Return [X, Y] of the center of cell containing provided text 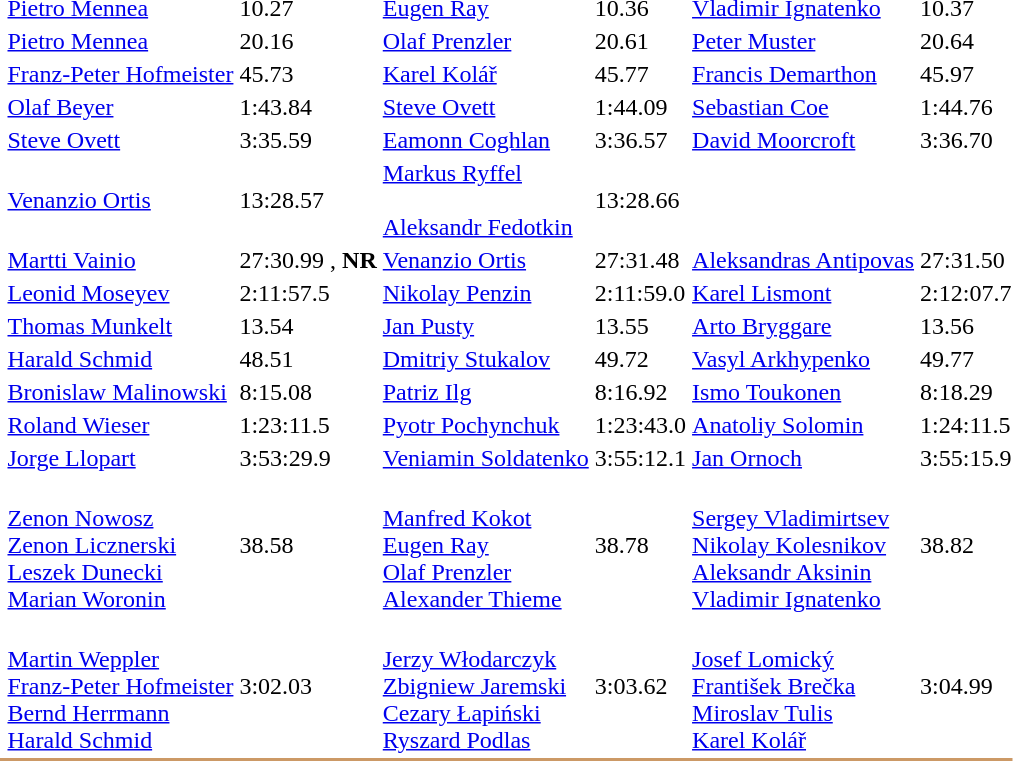
27:31.48 [640, 260]
Roland Wieser [120, 425]
48.51 [308, 359]
1:24:11.5 [966, 425]
Karel Kolář [486, 74]
Jerzy Włodarczyk Zbigniew Jaremski Cezary Łapiński Ryszard Podlas [486, 686]
3:03.62 [640, 686]
Sebastian Coe [804, 107]
Olaf Prenzler [486, 41]
13.55 [640, 326]
13:28.66 [640, 200]
3:36.70 [966, 140]
Martin Weppler Franz-Peter Hofmeister Bernd Herrmann Harald Schmid [120, 686]
Aleksandras Antipovas [804, 260]
8:18.29 [966, 392]
Markus RyffelAleksandr Fedotkin [486, 200]
3:53:29.9 [308, 458]
13.56 [966, 326]
13.54 [308, 326]
3:55:12.1 [640, 458]
2:11:57.5 [308, 293]
1:23:11.5 [308, 425]
Vasyl Arkhypenko [804, 359]
Karel Lismont [804, 293]
Francis Demarthon [804, 74]
Harald Schmid [120, 359]
38.82 [966, 545]
38.58 [308, 545]
3:36.57 [640, 140]
Veniamin Soldatenko [486, 458]
45.97 [966, 74]
8:16.92 [640, 392]
Ismo Toukonen [804, 392]
27:31.50 [966, 260]
1:23:43.0 [640, 425]
Sergey Vladimirtsev Nikolay Kolesnikov Aleksandr Aksinin Vladimir Ignatenko [804, 545]
Peter Muster [804, 41]
1:44.76 [966, 107]
Martti Vainio [120, 260]
20.16 [308, 41]
20.64 [966, 41]
1:43.84 [308, 107]
Jan Ornoch [804, 458]
Manfred Kokot Eugen Ray Olaf Prenzler Alexander Thieme [486, 545]
Olaf Beyer [120, 107]
2:12:07.7 [966, 293]
2:11:59.0 [640, 293]
Pyotr Pochynchuk [486, 425]
3:02.03 [308, 686]
8:15.08 [308, 392]
Nikolay Penzin [486, 293]
David Moorcroft [804, 140]
Dmitriy Stukalov [486, 359]
Jan Pusty [486, 326]
Bronislaw Malinowski [120, 392]
38.78 [640, 545]
Pietro Mennea [120, 41]
Jorge Llopart [120, 458]
3:55:15.9 [966, 458]
Thomas Munkelt [120, 326]
3:35.59 [308, 140]
Josef Lomický František Brečka Miroslav Tulis Karel Kolář [804, 686]
Anatoliy Solomin [804, 425]
45.73 [308, 74]
45.77 [640, 74]
Patriz Ilg [486, 392]
20.61 [640, 41]
Arto Bryggare [804, 326]
13:28.57 [308, 200]
1:44.09 [640, 107]
49.77 [966, 359]
3:04.99 [966, 686]
27:30.99 , NR [308, 260]
49.72 [640, 359]
Zenon Nowosz Zenon Licznerski Leszek Dunecki Marian Woronin [120, 545]
Eamonn Coghlan [486, 140]
Franz-Peter Hofmeister [120, 74]
Leonid Moseyev [120, 293]
